For the text-containing cell, return its midpoint in [X, Y] coordinate format. 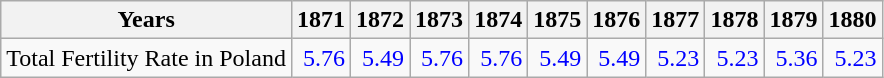
1876 [616, 20]
1873 [440, 20]
Years [146, 20]
1878 [734, 20]
1871 [320, 20]
1877 [676, 20]
Total Fertility Rate in Poland [146, 58]
1872 [380, 20]
1874 [498, 20]
1880 [852, 20]
5.36 [794, 58]
1875 [558, 20]
1879 [794, 20]
